Return the [X, Y] coordinate for the center point of the cell that contains the specified text.  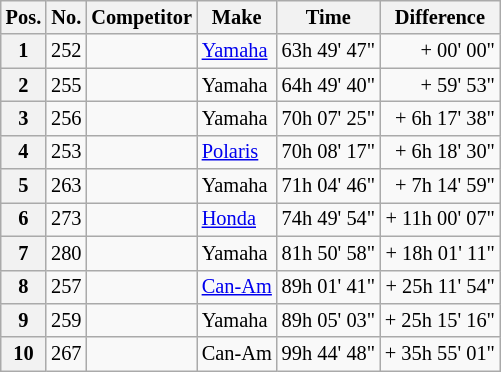
74h 49' 54" [328, 219]
Make [237, 17]
263 [66, 186]
Competitor [141, 17]
267 [66, 354]
+ 6h 18' 30" [440, 152]
Time [328, 17]
+ 11h 00' 07" [440, 219]
89h 01' 41" [328, 287]
280 [66, 253]
253 [66, 152]
+ 35h 55' 01" [440, 354]
Difference [440, 17]
255 [66, 85]
81h 50' 58" [328, 253]
71h 04' 46" [328, 186]
No. [66, 17]
2 [24, 85]
9 [24, 320]
Pos. [24, 17]
+ 00' 00" [440, 51]
89h 05' 03" [328, 320]
64h 49' 40" [328, 85]
+ 59' 53" [440, 85]
7 [24, 253]
3 [24, 118]
273 [66, 219]
1 [24, 51]
70h 07' 25" [328, 118]
63h 49' 47" [328, 51]
259 [66, 320]
Honda [237, 219]
+ 18h 01' 11" [440, 253]
256 [66, 118]
10 [24, 354]
Polaris [237, 152]
99h 44' 48" [328, 354]
+ 7h 14' 59" [440, 186]
5 [24, 186]
+ 6h 17' 38" [440, 118]
6 [24, 219]
257 [66, 287]
70h 08' 17" [328, 152]
+ 25h 11' 54" [440, 287]
4 [24, 152]
252 [66, 51]
8 [24, 287]
+ 25h 15' 16" [440, 320]
